Output the (X, Y) coordinate of the center of the cell containing the given text.  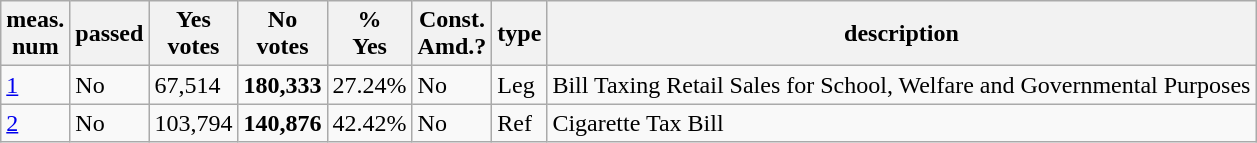
meas.num (36, 34)
Novotes (282, 34)
67,514 (194, 85)
Yesvotes (194, 34)
180,333 (282, 85)
1 (36, 85)
Cigarette Tax Bill (902, 123)
Bill Taxing Retail Sales for School, Welfare and Governmental Purposes (902, 85)
42.42% (370, 123)
27.24% (370, 85)
Const.Amd.? (452, 34)
Leg (520, 85)
%Yes (370, 34)
2 (36, 123)
description (902, 34)
type (520, 34)
140,876 (282, 123)
103,794 (194, 123)
passed (110, 34)
Ref (520, 123)
